Provide the (x, y) coordinate of the cell's center where the given text is located.  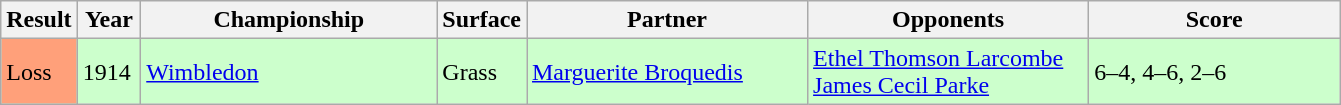
Opponents (948, 20)
Ethel Thomson Larcombe James Cecil Parke (948, 72)
Result (39, 20)
1914 (109, 72)
Grass (482, 72)
Surface (482, 20)
6–4, 4–6, 2–6 (1214, 72)
Championship (289, 20)
Partner (666, 20)
Marguerite Broquedis (666, 72)
Score (1214, 20)
Wimbledon (289, 72)
Year (109, 20)
Loss (39, 72)
